From the cell containing the given text, extract its center point as (X, Y) coordinate. 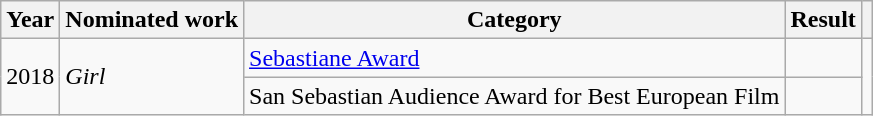
Sebastiane Award (514, 58)
Nominated work (152, 20)
San Sebastian Audience Award for Best European Film (514, 96)
Girl (152, 77)
2018 (30, 77)
Result (823, 20)
Category (514, 20)
Year (30, 20)
